Provide the [X, Y] coordinate of the cell's center where the given text is located.  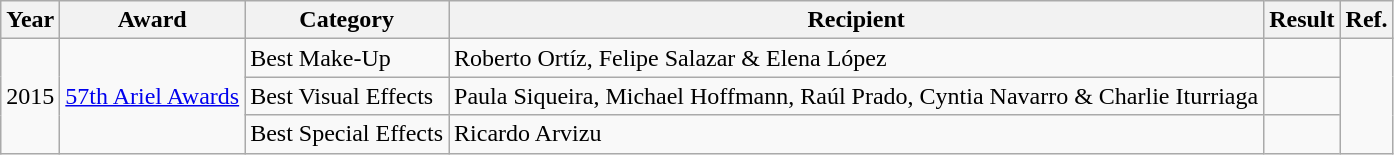
Category [347, 20]
Paula Siqueira, Michael Hoffmann, Raúl Prado, Cyntia Navarro & Charlie Iturriaga [856, 96]
Ricardo Arvizu [856, 134]
Recipient [856, 20]
Award [152, 20]
Result [1302, 20]
Best Make-Up [347, 58]
Best Visual Effects [347, 96]
2015 [30, 96]
57th Ariel Awards [152, 96]
Roberto Ortíz, Felipe Salazar & Elena López [856, 58]
Year [30, 20]
Ref. [1366, 20]
Best Special Effects [347, 134]
